Output the (X, Y) coordinate of the center of the cell containing the given text.  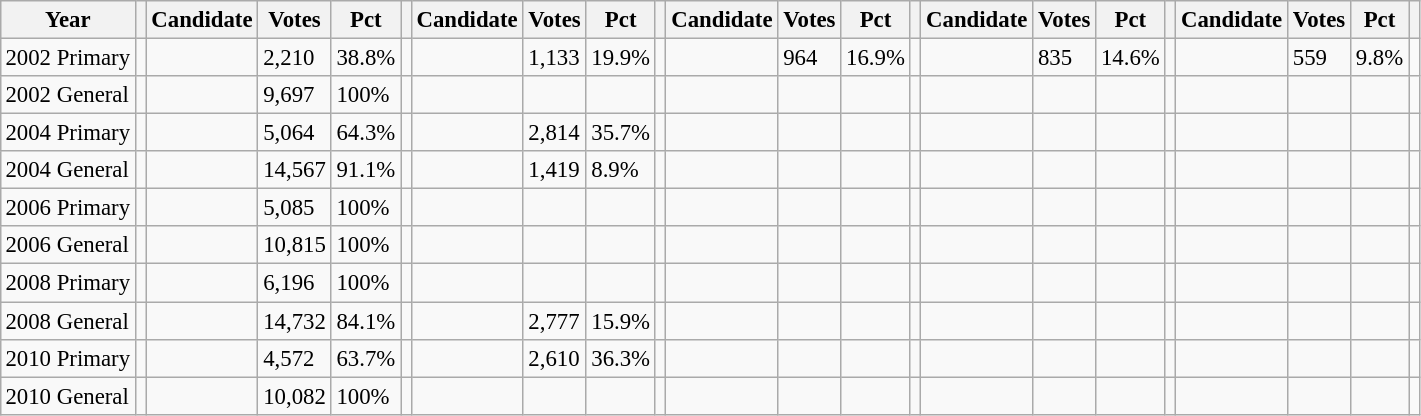
9.8% (1379, 57)
Year (68, 20)
14,732 (294, 321)
19.9% (620, 57)
4,572 (294, 358)
14.6% (1130, 57)
6,196 (294, 283)
9,697 (294, 95)
84.1% (366, 321)
2006 General (68, 245)
2006 Primary (68, 208)
2004 Primary (68, 133)
5,064 (294, 133)
10,815 (294, 245)
2010 Primary (68, 358)
2002 Primary (68, 57)
1,133 (554, 57)
2,210 (294, 57)
2,777 (554, 321)
2,814 (554, 133)
36.3% (620, 358)
2,610 (554, 358)
8.9% (620, 170)
10,082 (294, 396)
2008 General (68, 321)
16.9% (876, 57)
5,085 (294, 208)
2002 General (68, 95)
14,567 (294, 170)
63.7% (366, 358)
1,419 (554, 170)
38.8% (366, 57)
64.3% (366, 133)
559 (1320, 57)
2004 General (68, 170)
2010 General (68, 396)
2008 Primary (68, 283)
35.7% (620, 133)
835 (1064, 57)
91.1% (366, 170)
964 (810, 57)
15.9% (620, 321)
